Identify which cell holds the provided text, then report its [X, Y] central coordinate. 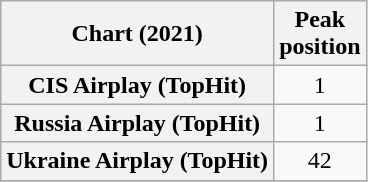
Chart (2021) [138, 34]
Peakposition [320, 34]
42 [320, 161]
Ukraine Airplay (TopHit) [138, 161]
CIS Airplay (TopHit) [138, 85]
Russia Airplay (TopHit) [138, 123]
